Capture the cell that displays the provided text and extract its [X, Y] central coordinate. 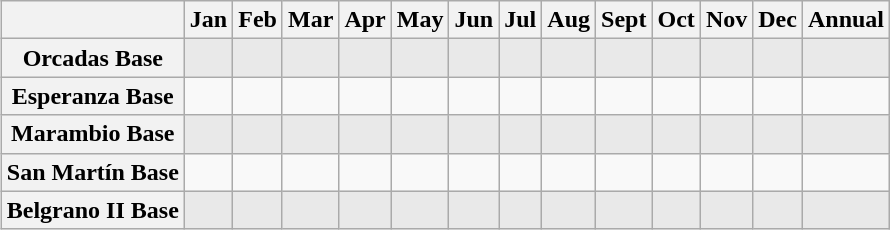
Belgrano II Base [92, 210]
Oct [676, 20]
Nov [726, 20]
Orcadas Base [92, 58]
May [420, 20]
Aug [569, 20]
Apr [365, 20]
Jun [474, 20]
Esperanza Base [92, 96]
Jan [208, 20]
Feb [258, 20]
Sept [624, 20]
Jul [520, 20]
Marambio Base [92, 134]
Mar [310, 20]
Dec [778, 20]
San Martín Base [92, 172]
Annual [846, 20]
